Locate the cell with the specified text and output its [X, Y] center coordinate. 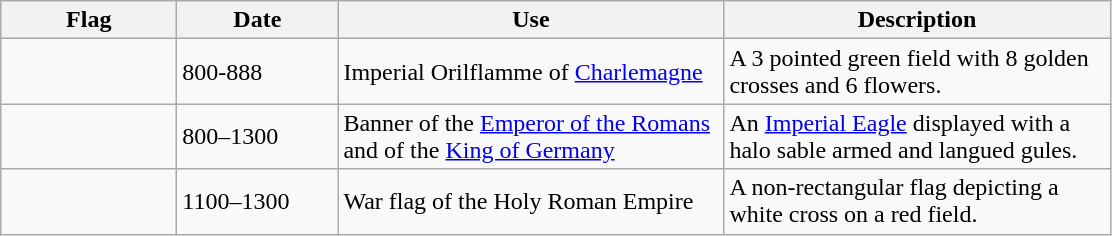
Use [531, 20]
Date [258, 20]
Imperial Orilflamme of Charlemagne [531, 72]
800–1300 [258, 136]
An Imperial Eagle displayed with a halo sable armed and langued gules. [917, 136]
War flag of the Holy Roman Empire [531, 202]
Flag [89, 20]
800-888 [258, 72]
1100–1300 [258, 202]
Description [917, 20]
Banner of the Emperor of the Romans and of the King of Germany [531, 136]
A 3 pointed green field with 8 golden crosses and 6 flowers. [917, 72]
A non-rectangular flag depicting a white cross on a red field. [917, 202]
